Pinpoint the cell where the given text exists, returning its [X, Y] midpoint coordinate. 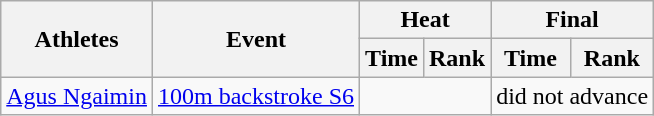
Athletes [77, 39]
Final [572, 20]
100m backstroke S6 [256, 96]
Event [256, 39]
Agus Ngaimin [77, 96]
Heat [426, 20]
did not advance [572, 96]
